Detect which cell encompasses the target text, then output its (x, y) center coordinate. 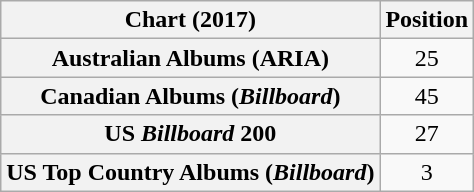
Position (427, 20)
US Top Country Albums (Billboard) (190, 172)
3 (427, 172)
Australian Albums (ARIA) (190, 58)
25 (427, 58)
45 (427, 96)
Chart (2017) (190, 20)
Canadian Albums (Billboard) (190, 96)
US Billboard 200 (190, 134)
27 (427, 134)
